Detect which cell encompasses the target text, then output its (x, y) center coordinate. 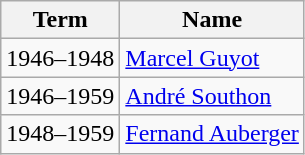
Term (60, 20)
Name (212, 20)
Marcel Guyot (212, 58)
1946–1948 (60, 58)
André Southon (212, 96)
1946–1959 (60, 96)
Fernand Auberger (212, 134)
1948–1959 (60, 134)
